Capture the cell that displays the provided text and extract its (X, Y) central coordinate. 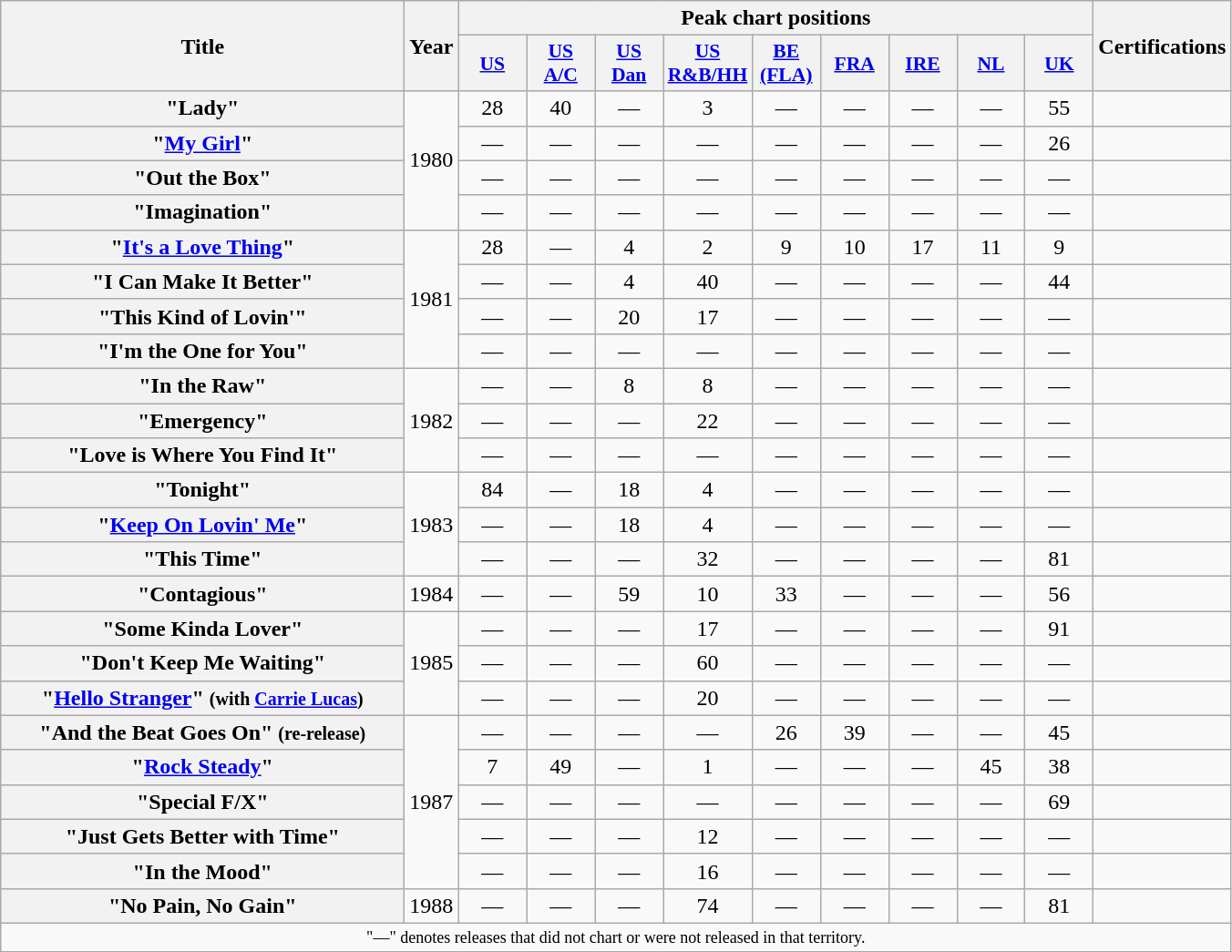
"Imagination" (202, 212)
"This Kind of Lovin'" (202, 316)
69 (1059, 802)
"This Time" (202, 559)
60 (708, 663)
38 (1059, 767)
33 (785, 594)
16 (708, 871)
"Love is Where You Find It" (202, 456)
Title (202, 46)
"Keep On Lovin' Me" (202, 525)
2 (708, 247)
1 (708, 767)
1981 (432, 299)
1982 (432, 420)
1984 (432, 594)
US (492, 64)
91 (1059, 629)
BE (FLA) (785, 64)
"Hello Stranger" (with Carrie Lucas) (202, 698)
"In the Raw" (202, 385)
7 (492, 767)
USA/C (561, 64)
55 (1059, 108)
NL (991, 64)
Certifications (1163, 46)
"In the Mood" (202, 871)
32 (708, 559)
1980 (432, 160)
USR&B/HH (708, 64)
"And the Beat Goes On" (re-release) (202, 732)
"My Girl" (202, 143)
"It's a Love Thing" (202, 247)
UK (1059, 64)
12 (708, 836)
"Out the Box" (202, 178)
39 (855, 732)
1988 (432, 906)
"Special F/X" (202, 802)
"I Can Make It Better" (202, 282)
"Tonight" (202, 490)
84 (492, 490)
"Some Kinda Lover" (202, 629)
56 (1059, 594)
Peak chart positions (776, 18)
11 (991, 247)
49 (561, 767)
74 (708, 906)
IRE (922, 64)
1985 (432, 663)
3 (708, 108)
Year (432, 46)
"Lady" (202, 108)
USDan (629, 64)
"Just Gets Better with Time" (202, 836)
FRA (855, 64)
"Rock Steady" (202, 767)
"Don't Keep Me Waiting" (202, 663)
"Contagious" (202, 594)
"—" denotes releases that did not chart or were not released in that territory. (616, 937)
59 (629, 594)
22 (708, 420)
"No Pain, No Gain" (202, 906)
1983 (432, 525)
"I'm the One for You" (202, 351)
"Emergency" (202, 420)
44 (1059, 282)
1987 (432, 802)
